Detect which cell encompasses the target text, then output its [x, y] center coordinate. 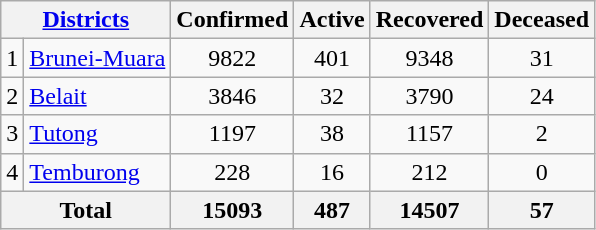
32 [332, 96]
4 [12, 172]
0 [542, 172]
31 [542, 58]
1157 [430, 134]
Confirmed [232, 20]
14507 [430, 210]
Recovered [430, 20]
3790 [430, 96]
Temburong [98, 172]
3 [12, 134]
24 [542, 96]
228 [232, 172]
15093 [232, 210]
1 [12, 58]
38 [332, 134]
212 [430, 172]
1197 [232, 134]
401 [332, 58]
16 [332, 172]
9822 [232, 58]
57 [542, 210]
Districts [86, 20]
Brunei-Muara [98, 58]
Belait [98, 96]
Total [86, 210]
9348 [430, 58]
Active [332, 20]
3846 [232, 96]
487 [332, 210]
Tutong [98, 134]
Deceased [542, 20]
